Locate the cell with the specified text and output its [X, Y] center coordinate. 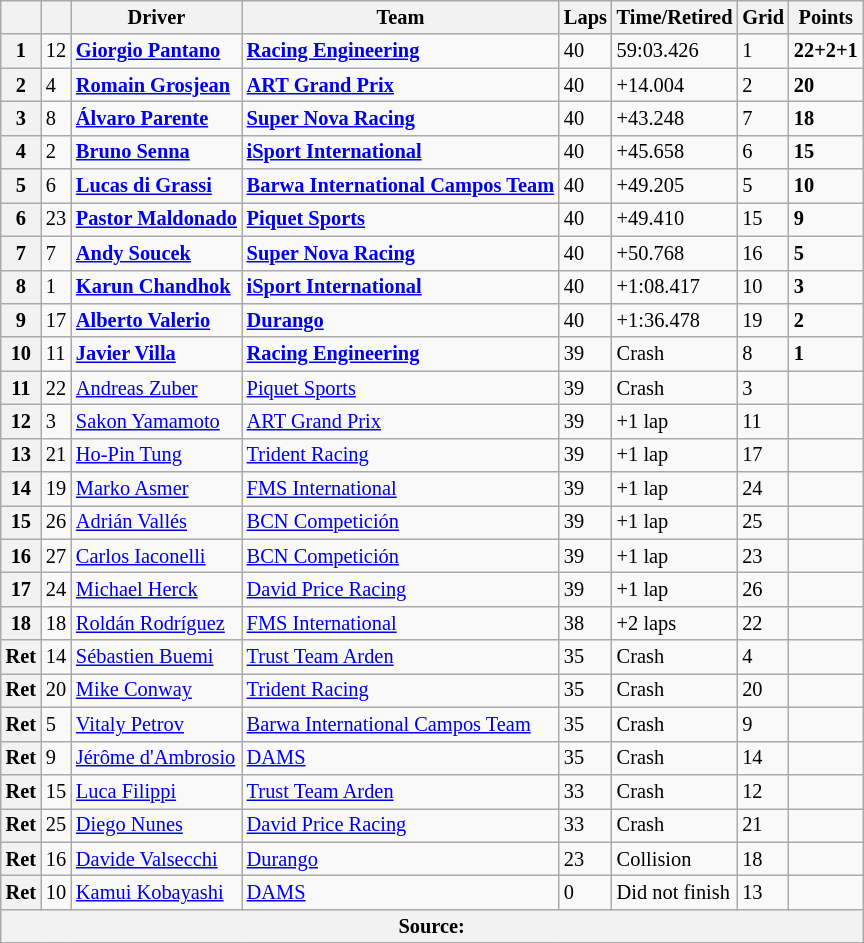
Carlos Iaconelli [156, 556]
Alberto Valerio [156, 320]
Romain Grosjean [156, 85]
+45.658 [675, 152]
+50.768 [675, 253]
Source: [432, 926]
+49.410 [675, 219]
0 [586, 892]
Marko Asmer [156, 489]
Pastor Maldonado [156, 219]
Collision [675, 859]
Roldán Rodríguez [156, 623]
Vitaly Petrov [156, 724]
+49.205 [675, 186]
Michael Herck [156, 589]
38 [586, 623]
59:03.426 [675, 51]
Diego Nunes [156, 825]
Javier Villa [156, 354]
Ho-Pin Tung [156, 455]
Giorgio Pantano [156, 51]
Lucas di Grassi [156, 186]
+1:36.478 [675, 320]
Laps [586, 17]
Points [826, 17]
Sakon Yamamoto [156, 421]
Did not finish [675, 892]
Andreas Zuber [156, 388]
Davide Valsecchi [156, 859]
27 [56, 556]
Driver [156, 17]
Álvaro Parente [156, 118]
Adrián Vallés [156, 522]
Andy Soucek [156, 253]
Luca Filippi [156, 791]
Kamui Kobayashi [156, 892]
+2 laps [675, 623]
Time/Retired [675, 17]
+1:08.417 [675, 287]
Team [400, 17]
Karun Chandhok [156, 287]
Jérôme d'Ambrosio [156, 758]
+43.248 [675, 118]
Mike Conway [156, 690]
Grid [763, 17]
Sébastien Buemi [156, 657]
Bruno Senna [156, 152]
22+2+1 [826, 51]
+14.004 [675, 85]
